Identify which cell holds the provided text, then report its (X, Y) central coordinate. 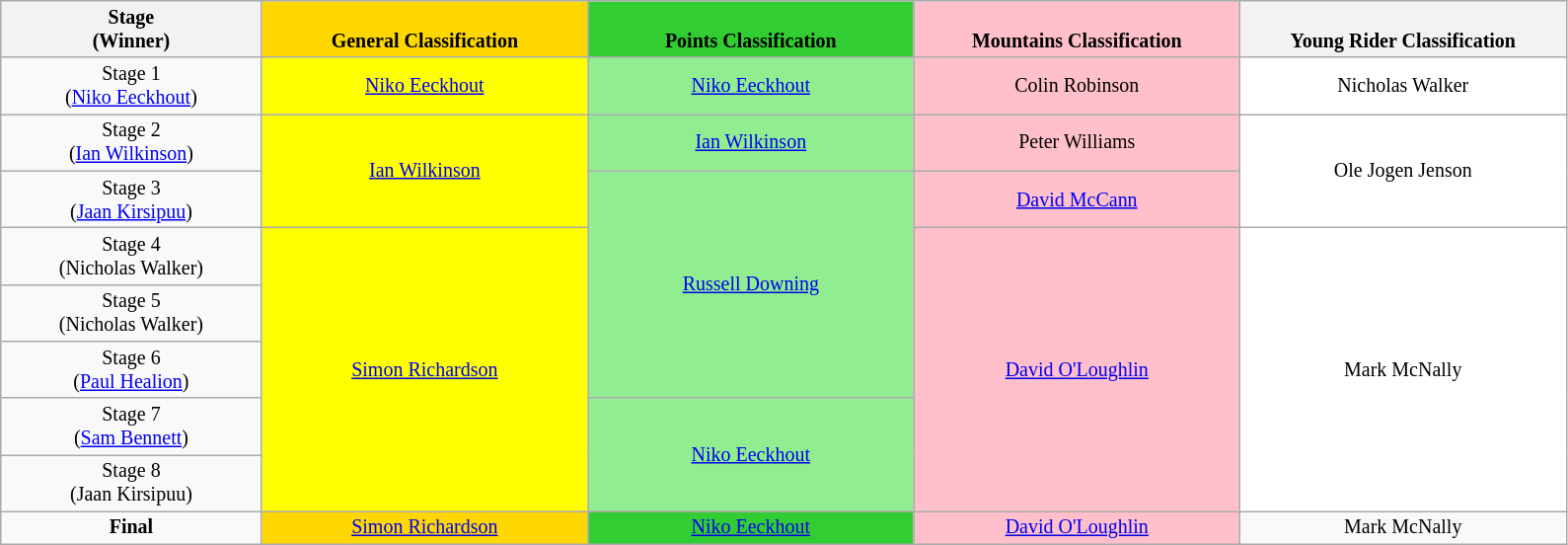
Stage 1 (Niko Eeckhout) (131, 87)
Stage 6(Paul Healion) (131, 369)
Colin Robinson (1077, 87)
Stage(Winner) (131, 30)
Mountains Classification (1077, 30)
Russell Downing (751, 284)
Ole Jogen Jenson (1403, 172)
Nicholas Walker (1403, 87)
Peter Williams (1077, 142)
Stage 4(Nicholas Walker) (131, 257)
David McCann (1077, 199)
Young Rider Classification (1403, 30)
Stage 8(Jaan Kirsipuu) (131, 484)
Stage 3(Jaan Kirsipuu) (131, 199)
Stage 5(Nicholas Walker) (131, 312)
Final (131, 527)
Points Classification (751, 30)
General Classification (424, 30)
Stage 2(Ian Wilkinson) (131, 142)
Stage 7(Sam Bennett) (131, 427)
